Scan for the cell matching the given text and deliver its (X, Y) coordinate at center. 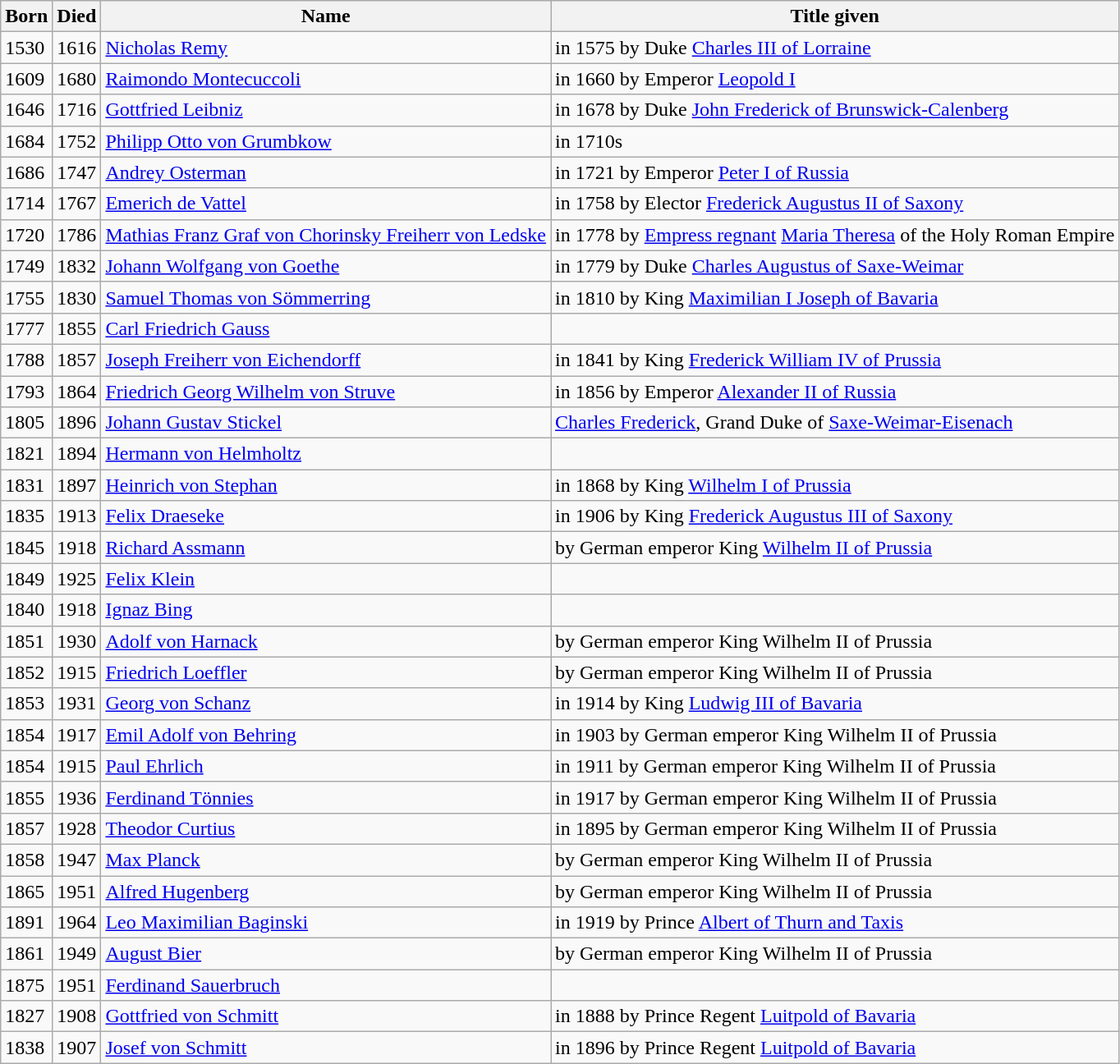
Title given (834, 16)
1755 (26, 297)
Mathias Franz Graf von Chorinsky Freiherr von Ledske (326, 235)
in 1841 by King Frederick William IV of Prussia (834, 360)
1851 (26, 641)
Max Planck (326, 860)
Friedrich Loeffler (326, 672)
in 1721 by Emperor Peter I of Russia (834, 172)
1925 (77, 579)
in 1896 by Prince Regent Luitpold of Bavaria (834, 1048)
in 1914 by King Ludwig III of Bavaria (834, 704)
1747 (77, 172)
1875 (26, 985)
1686 (26, 172)
in 1903 by German emperor King Wilhelm II of Prussia (834, 735)
Friedrich Georg Wilhelm von Struve (326, 392)
Ignaz Bing (326, 610)
1767 (77, 204)
Carl Friedrich Gauss (326, 328)
in 1888 by Prince Regent Luitpold of Bavaria (834, 1016)
Leo Maximilian Baginski (326, 923)
Nicholas Remy (326, 48)
Died (77, 16)
in 1856 by Emperor Alexander II of Russia (834, 392)
1936 (77, 797)
1931 (77, 704)
Georg von Schanz (326, 704)
1894 (77, 454)
1716 (77, 110)
Heinrich von Stephan (326, 485)
Richard Assmann (326, 548)
Emil Adolf von Behring (326, 735)
1788 (26, 360)
1821 (26, 454)
in 1895 by German emperor King Wilhelm II of Prussia (834, 828)
Felix Draeseke (326, 516)
Adolf von Harnack (326, 641)
1845 (26, 548)
1907 (77, 1048)
in 1906 by King Frederick Augustus III of Saxony (834, 516)
Gottfried von Schmitt (326, 1016)
August Bier (326, 954)
1720 (26, 235)
1853 (26, 704)
1864 (77, 392)
Felix Klein (326, 579)
Born (26, 16)
1928 (77, 828)
in 1678 by Duke John Frederick of Brunswick-Calenberg (834, 110)
Joseph Freiherr von Eichendorff (326, 360)
1530 (26, 48)
Johann Wolfgang von Goethe (326, 266)
1840 (26, 610)
1616 (77, 48)
1835 (26, 516)
Gottfried Leibniz (326, 110)
in 1758 by Elector Frederick Augustus II of Saxony (834, 204)
in 1575 by Duke Charles III of Lorraine (834, 48)
Charles Frederick, Grand Duke of Saxe-Weimar-Eisenach (834, 423)
1832 (77, 266)
1865 (26, 891)
1805 (26, 423)
Ferdinand Tönnies (326, 797)
in 1710s (834, 141)
1913 (77, 516)
Name (326, 16)
in 1919 by Prince Albert of Thurn and Taxis (834, 923)
1908 (77, 1016)
1646 (26, 110)
Andrey Osterman (326, 172)
Raimondo Montecuccoli (326, 79)
1786 (77, 235)
1849 (26, 579)
in 1868 by King Wilhelm I of Prussia (834, 485)
1964 (77, 923)
in 1779 by Duke Charles Augustus of Saxe-Weimar (834, 266)
1930 (77, 641)
Hermann von Helmholtz (326, 454)
Philipp Otto von Grumbkow (326, 141)
Alfred Hugenberg (326, 891)
1752 (77, 141)
1830 (77, 297)
in 1778 by Empress regnant Maria Theresa of the Holy Roman Empire (834, 235)
1714 (26, 204)
in 1917 by German emperor King Wilhelm II of Prussia (834, 797)
1609 (26, 79)
1838 (26, 1048)
1680 (77, 79)
in 1911 by German emperor King Wilhelm II of Prussia (834, 766)
Paul Ehrlich (326, 766)
1858 (26, 860)
1684 (26, 141)
in 1660 by Emperor Leopold I (834, 79)
Emerich de Vattel (326, 204)
1891 (26, 923)
1897 (77, 485)
1917 (77, 735)
Samuel Thomas von Sömmerring (326, 297)
1793 (26, 392)
1831 (26, 485)
1861 (26, 954)
1777 (26, 328)
1947 (77, 860)
Josef von Schmitt (326, 1048)
1896 (77, 423)
Ferdinand Sauerbruch (326, 985)
in 1810 by King Maximilian I Joseph of Bavaria (834, 297)
Theodor Curtius (326, 828)
1852 (26, 672)
1949 (77, 954)
Johann Gustav Stickel (326, 423)
1749 (26, 266)
1827 (26, 1016)
